Detect which cell encompasses the target text, then output its [X, Y] center coordinate. 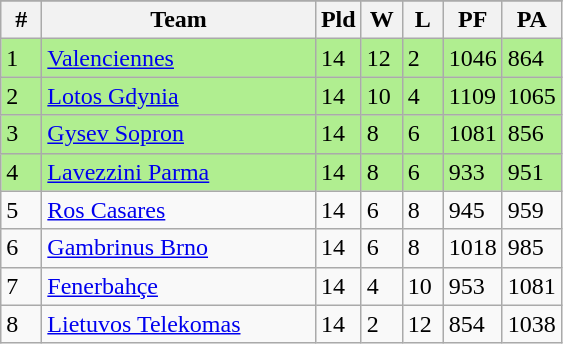
Gambrinus Brno [179, 248]
959 [532, 210]
Gysev Sopron [179, 134]
Pld [338, 20]
PA [532, 20]
856 [532, 134]
PF [472, 20]
L [422, 20]
1 [22, 58]
5 [22, 210]
Valenciennes [179, 58]
Ros Casares [179, 210]
854 [472, 324]
1018 [472, 248]
1065 [532, 96]
1109 [472, 96]
1038 [532, 324]
951 [532, 172]
3 [22, 134]
# [22, 20]
953 [472, 286]
Team [179, 20]
1046 [472, 58]
Lietuvos Telekomas [179, 324]
Lavezzini Parma [179, 172]
945 [472, 210]
864 [532, 58]
W [382, 20]
Fenerbahçe [179, 286]
933 [472, 172]
Lotos Gdynia [179, 96]
985 [532, 248]
7 [22, 286]
